Search for the cell housing the specified text and yield its (x, y) center coordinate. 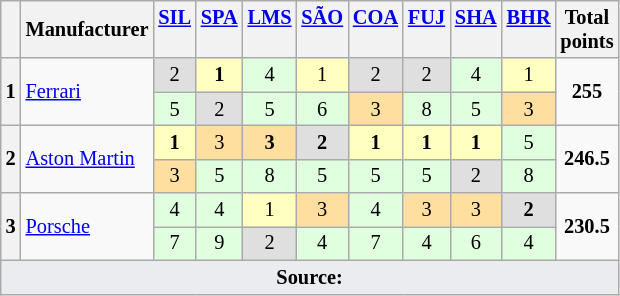
BHR (529, 29)
SPA (220, 29)
COA (376, 29)
FUJ (426, 29)
Source: (310, 277)
SIL (174, 29)
SHA (476, 29)
255 (586, 92)
Manufacturer (88, 29)
9 (220, 243)
Porsche (88, 226)
Aston Martin (88, 158)
LMS (270, 29)
SÃO (322, 29)
230.5 (586, 226)
Ferrari (88, 92)
Totalpoints (586, 29)
246.5 (586, 158)
